Provide the [x, y] coordinate of the cell's center where the given text is located.  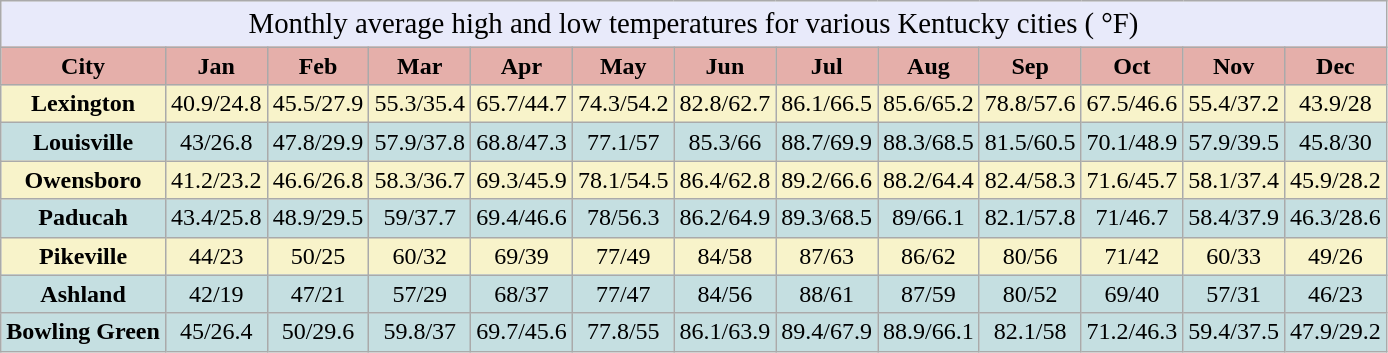
Paducah [84, 218]
Feb [318, 66]
49/26 [1336, 256]
82.4/58.3 [1030, 180]
50/29.6 [318, 332]
69.4/46.6 [522, 218]
Sep [1030, 66]
Ashland [84, 294]
85.3/66 [725, 142]
58.4/37.9 [1234, 218]
45/26.4 [216, 332]
80/52 [1030, 294]
87/63 [827, 256]
May [623, 66]
88.9/66.1 [929, 332]
71/42 [1132, 256]
88.2/64.4 [929, 180]
58.1/37.4 [1234, 180]
59.8/37 [420, 332]
Owensboro [84, 180]
Bowling Green [84, 332]
47.8/29.9 [318, 142]
82.8/62.7 [725, 104]
82.1/57.8 [1030, 218]
46.6/26.8 [318, 180]
Pikeville [84, 256]
87/59 [929, 294]
69/40 [1132, 294]
Dec [1336, 66]
City [84, 66]
74.3/54.2 [623, 104]
Jan [216, 66]
57.9/39.5 [1234, 142]
57/29 [420, 294]
42/19 [216, 294]
60/32 [420, 256]
88.7/69.9 [827, 142]
Apr [522, 66]
46.3/28.6 [1336, 218]
48.9/29.5 [318, 218]
69.3/45.9 [522, 180]
43.9/28 [1336, 104]
78.1/54.5 [623, 180]
Lexington [84, 104]
88.3/68.5 [929, 142]
44/23 [216, 256]
70.1/48.9 [1132, 142]
59/37.7 [420, 218]
69/39 [522, 256]
86/62 [929, 256]
88/61 [827, 294]
71.2/46.3 [1132, 332]
89/66.1 [929, 218]
46/23 [1336, 294]
71.6/45.7 [1132, 180]
Jun [725, 66]
86.2/64.9 [725, 218]
55.4/37.2 [1234, 104]
58.3/36.7 [420, 180]
50/25 [318, 256]
86.4/62.8 [725, 180]
81.5/60.5 [1030, 142]
65.7/44.7 [522, 104]
43/26.8 [216, 142]
55.3/35.4 [420, 104]
59.4/37.5 [1234, 332]
45.9/28.2 [1336, 180]
Louisville [84, 142]
Mar [420, 66]
77.1/57 [623, 142]
77.8/55 [623, 332]
80/56 [1030, 256]
Jul [827, 66]
Aug [929, 66]
86.1/63.9 [725, 332]
85.6/65.2 [929, 104]
69.7/45.6 [522, 332]
78/56.3 [623, 218]
Oct [1132, 66]
47.9/29.2 [1336, 332]
60/33 [1234, 256]
71/46.7 [1132, 218]
77/49 [623, 256]
57.9/37.8 [420, 142]
67.5/46.6 [1132, 104]
89.2/66.6 [827, 180]
57/31 [1234, 294]
68/37 [522, 294]
78.8/57.6 [1030, 104]
89.4/67.9 [827, 332]
82.1/58 [1030, 332]
45.8/30 [1336, 142]
43.4/25.8 [216, 218]
89.3/68.5 [827, 218]
77/47 [623, 294]
40.9/24.8 [216, 104]
86.1/66.5 [827, 104]
Nov [1234, 66]
47/21 [318, 294]
45.5/27.9 [318, 104]
41.2/23.2 [216, 180]
68.8/47.3 [522, 142]
84/58 [725, 256]
Monthly average high and low temperatures for various Kentucky cities ( °F) [694, 24]
84/56 [725, 294]
